From the cell containing the given text, extract its center point as (x, y) coordinate. 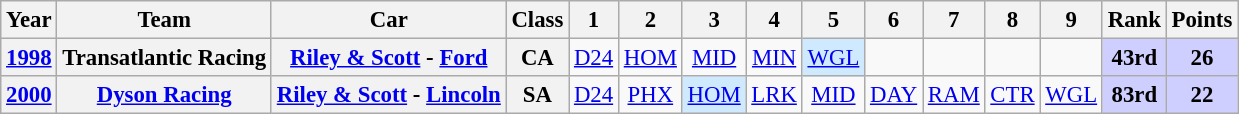
43rd (1134, 58)
Car (388, 20)
2 (650, 20)
Points (1202, 20)
CA (538, 58)
3 (714, 20)
Riley & Scott - Lincoln (388, 95)
Rank (1134, 20)
PHX (650, 95)
Riley & Scott - Ford (388, 58)
1998 (29, 58)
DAY (894, 95)
Year (29, 20)
Dyson Racing (164, 95)
CTR (1012, 95)
22 (1202, 95)
2000 (29, 95)
Class (538, 20)
1 (594, 20)
RAM (954, 95)
83rd (1134, 95)
MIN (774, 58)
9 (1071, 20)
7 (954, 20)
8 (1012, 20)
Team (164, 20)
5 (833, 20)
LRK (774, 95)
4 (774, 20)
SA (538, 95)
Transatlantic Racing (164, 58)
6 (894, 20)
26 (1202, 58)
